Scan for the cell matching the given text and deliver its (x, y) coordinate at center. 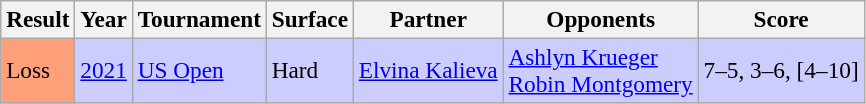
Elvina Kalieva (428, 70)
US Open (199, 70)
Tournament (199, 19)
Score (781, 19)
7–5, 3–6, [4–10] (781, 70)
Ashlyn Krueger Robin Montgomery (600, 70)
Result (38, 19)
Year (104, 19)
Loss (38, 70)
Partner (428, 19)
Surface (310, 19)
2021 (104, 70)
Opponents (600, 19)
Hard (310, 70)
